Find where the given text appears and provide that cell's center as (x, y) coordinate. 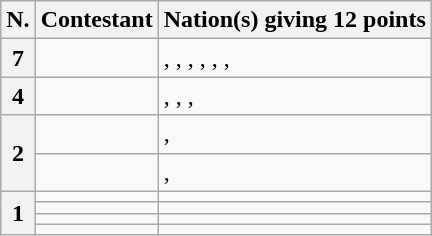
2 (18, 153)
4 (18, 96)
7 (18, 58)
N. (18, 20)
, , , (294, 96)
1 (18, 213)
Nation(s) giving 12 points (294, 20)
, , , , , , (294, 58)
Contestant (96, 20)
